Find where the given text appears and provide that cell's center as [X, Y] coordinate. 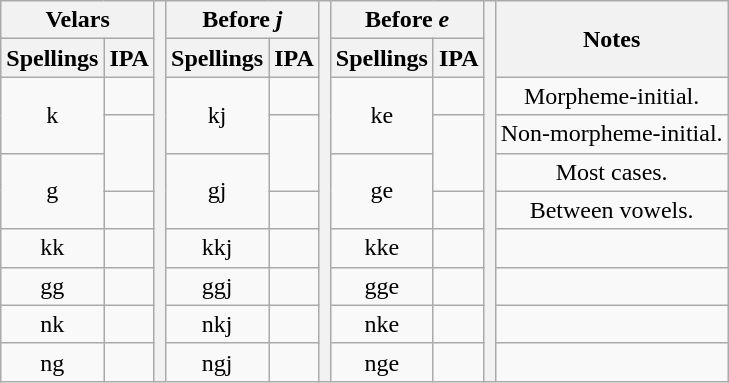
kkj [218, 248]
nke [382, 324]
Between vowels. [612, 210]
kke [382, 248]
ggj [218, 286]
Non-morpheme-initial. [612, 134]
nge [382, 362]
Before e [407, 20]
ngj [218, 362]
Velars [78, 20]
Before j [243, 20]
ng [52, 362]
k [52, 115]
ke [382, 115]
nkj [218, 324]
g [52, 191]
kk [52, 248]
ge [382, 191]
gge [382, 286]
Notes [612, 39]
gg [52, 286]
nk [52, 324]
Morpheme-initial. [612, 96]
Most cases. [612, 172]
kj [218, 115]
gj [218, 191]
